Locate the cell with the specified text and output its [X, Y] center coordinate. 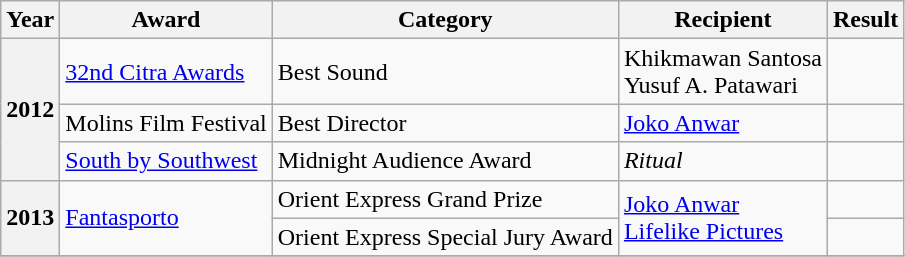
Category [445, 20]
Midnight Audience Award [445, 161]
Best Sound [445, 72]
Orient Express Grand Prize [445, 199]
Orient Express Special Jury Award [445, 237]
South by Southwest [166, 161]
Best Director [445, 123]
Result [865, 20]
Award [166, 20]
32nd Citra Awards [166, 72]
2012 [30, 110]
Joko AnwarLifelike Pictures [722, 218]
Molins Film Festival [166, 123]
Khikmawan SantosaYusuf A. Patawari [722, 72]
Fantasporto [166, 218]
2013 [30, 218]
Year [30, 20]
Ritual [722, 161]
Recipient [722, 20]
Joko Anwar [722, 123]
